Search for the cell housing the specified text and yield its [x, y] center coordinate. 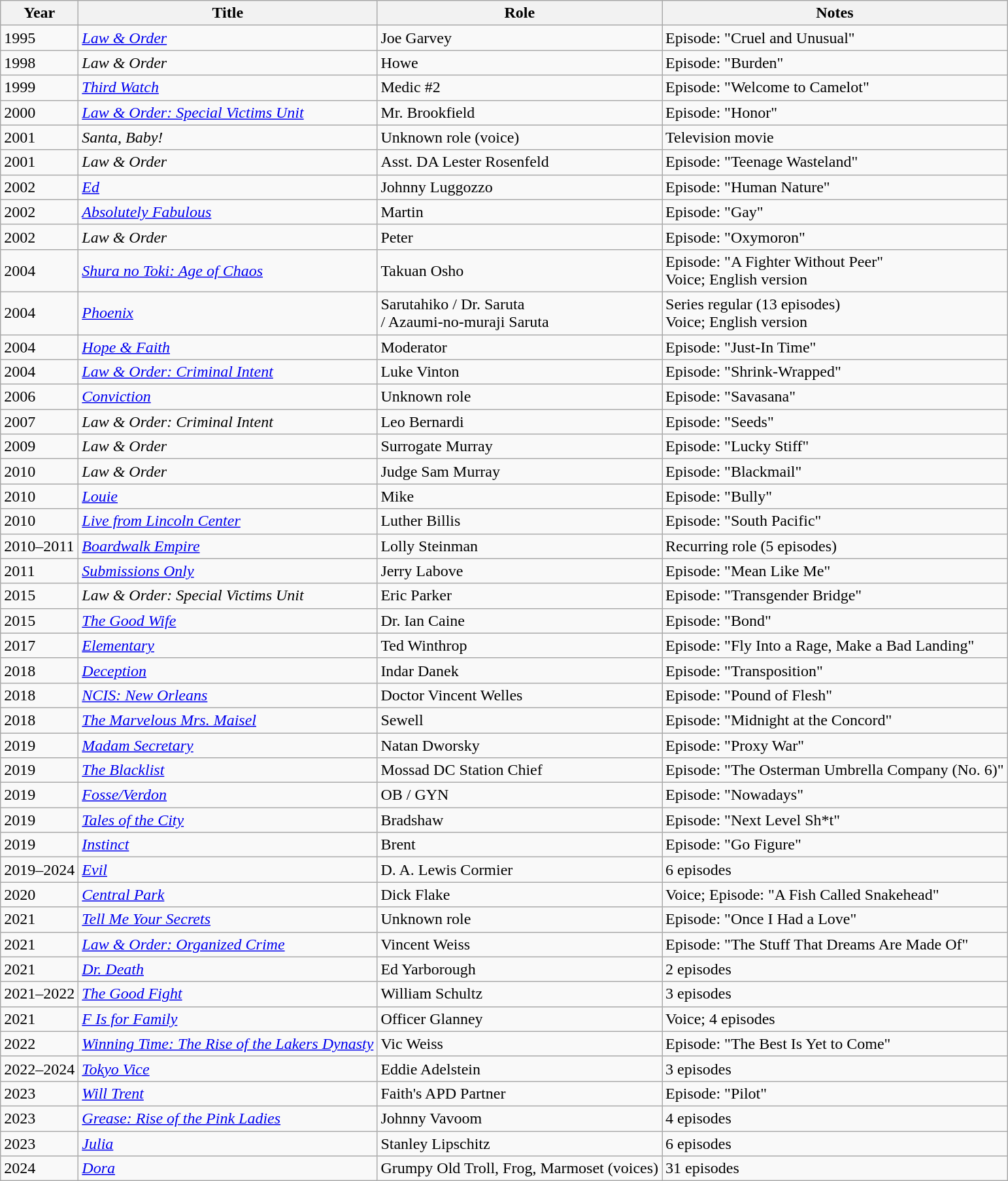
Madam Secretary [227, 745]
Year [39, 13]
Title [227, 13]
Tokyo Vice [227, 1069]
2 episodes [835, 969]
Episode: "Go Figure" [835, 845]
Episode: "Honor" [835, 112]
Television movie [835, 137]
Peter [520, 237]
Will Trent [227, 1093]
Episode: "A Fighter Without Peer"Voice; English version [835, 271]
Sewell [520, 720]
Medic #2 [520, 88]
2021–2022 [39, 994]
Luke Vinton [520, 372]
Eric Parker [520, 596]
31 episodes [835, 1169]
Episode: "Oxymoron" [835, 237]
Johnny Vavoom [520, 1118]
Episode: "Just-In Time" [835, 347]
Episode: "Transgender Bridge" [835, 596]
Faith's APD Partner [520, 1093]
Sarutahiko / Dr. Saruta / Azaumi-no-muraji Saruta [520, 313]
2010–2011 [39, 546]
Julia [227, 1144]
Evil [227, 870]
Dr. Ian Caine [520, 621]
OB / GYN [520, 795]
Joe Garvey [520, 38]
Role [520, 13]
Episode: "The Osterman Umbrella Company (No. 6)" [835, 770]
Vincent Weiss [520, 944]
2006 [39, 397]
Absolutely Fabulous [227, 212]
Law & Order: Organized Crime [227, 944]
2011 [39, 571]
Submissions Only [227, 571]
2017 [39, 645]
Asst. DA Lester Rosenfeld [520, 162]
Episode: "Nowadays" [835, 795]
Winning Time: The Rise of the Lakers Dynasty [227, 1044]
Episode: "Gay" [835, 212]
Mr. Brookfield [520, 112]
Episode: "Lucky Stiff" [835, 447]
Episode: "Once I Had a Love" [835, 919]
Brent [520, 845]
Vic Weiss [520, 1044]
2019–2024 [39, 870]
Voice; 4 episodes [835, 1019]
Takuan Osho [520, 271]
Episode: "South Pacific" [835, 521]
Elementary [227, 645]
2000 [39, 112]
The Good Wife [227, 621]
Surrogate Murray [520, 447]
Shura no Toki: Age of Chaos [227, 271]
2009 [39, 447]
Natan Dworsky [520, 745]
Episode: "Bond" [835, 621]
D. A. Lewis Cormier [520, 870]
Hope & Faith [227, 347]
Indar Danek [520, 670]
Episode: "Cruel and Unusual" [835, 38]
Johnny Luggozzo [520, 187]
Grease: Rise of the Pink Ladies [227, 1118]
Instinct [227, 845]
Tell Me Your Secrets [227, 919]
Moderator [520, 347]
2022 [39, 1044]
Episode: "Transposition" [835, 670]
Fosse/Verdon [227, 795]
Dr. Death [227, 969]
Ted Winthrop [520, 645]
Phoenix [227, 313]
Martin [520, 212]
Episode: "Teenage Wasteland" [835, 162]
Episode: "Mean Like Me" [835, 571]
Episode: "Blackmail" [835, 471]
Episode: "Next Level Sh*t" [835, 820]
Central Park [227, 895]
2020 [39, 895]
Howe [520, 63]
Boardwalk Empire [227, 546]
Episode: "Proxy War" [835, 745]
Live from Lincoln Center [227, 521]
Unknown role (voice) [520, 137]
Judge Sam Murray [520, 471]
Episode: "Fly Into a Rage, Make a Bad Landing" [835, 645]
Episode: "The Best Is Yet to Come" [835, 1044]
Notes [835, 13]
Episode: "Seeds" [835, 422]
Episode: "Human Nature" [835, 187]
Bradshaw [520, 820]
Stanley Lipschitz [520, 1144]
Louie [227, 496]
2022–2024 [39, 1069]
Ed [227, 187]
Deception [227, 670]
Leo Bernardi [520, 422]
Episode: "Welcome to Camelot" [835, 88]
2024 [39, 1169]
Episode: "Burden" [835, 63]
Dora [227, 1169]
William Schultz [520, 994]
1999 [39, 88]
Doctor Vincent Welles [520, 695]
Episode: "Midnight at the Concord" [835, 720]
Ed Yarborough [520, 969]
Series regular (13 episodes)Voice; English version [835, 313]
Episode: "Pilot" [835, 1093]
Episode: "The Stuff That Dreams Are Made Of" [835, 944]
Santa, Baby! [227, 137]
Luther Billis [520, 521]
Episode: "Shrink-Wrapped" [835, 372]
Conviction [227, 397]
Mike [520, 496]
Tales of the City [227, 820]
Jerry Labove [520, 571]
Episode: "Bully" [835, 496]
Grumpy Old Troll, Frog, Marmoset (voices) [520, 1169]
Recurring role (5 episodes) [835, 546]
Third Watch [227, 88]
F Is for Family [227, 1019]
4 episodes [835, 1118]
The Marvelous Mrs. Maisel [227, 720]
Officer Glanney [520, 1019]
1998 [39, 63]
Episode: "Savasana" [835, 397]
Episode: "Pound of Flesh" [835, 695]
2007 [39, 422]
Eddie Adelstein [520, 1069]
NCIS: New Orleans [227, 695]
The Blacklist [227, 770]
The Good Fight [227, 994]
1995 [39, 38]
Mossad DC Station Chief [520, 770]
Lolly Steinman [520, 546]
Dick Flake [520, 895]
Voice; Episode: "A Fish Called Snakehead" [835, 895]
